Find where the given text appears and provide that cell's center as [X, Y] coordinate. 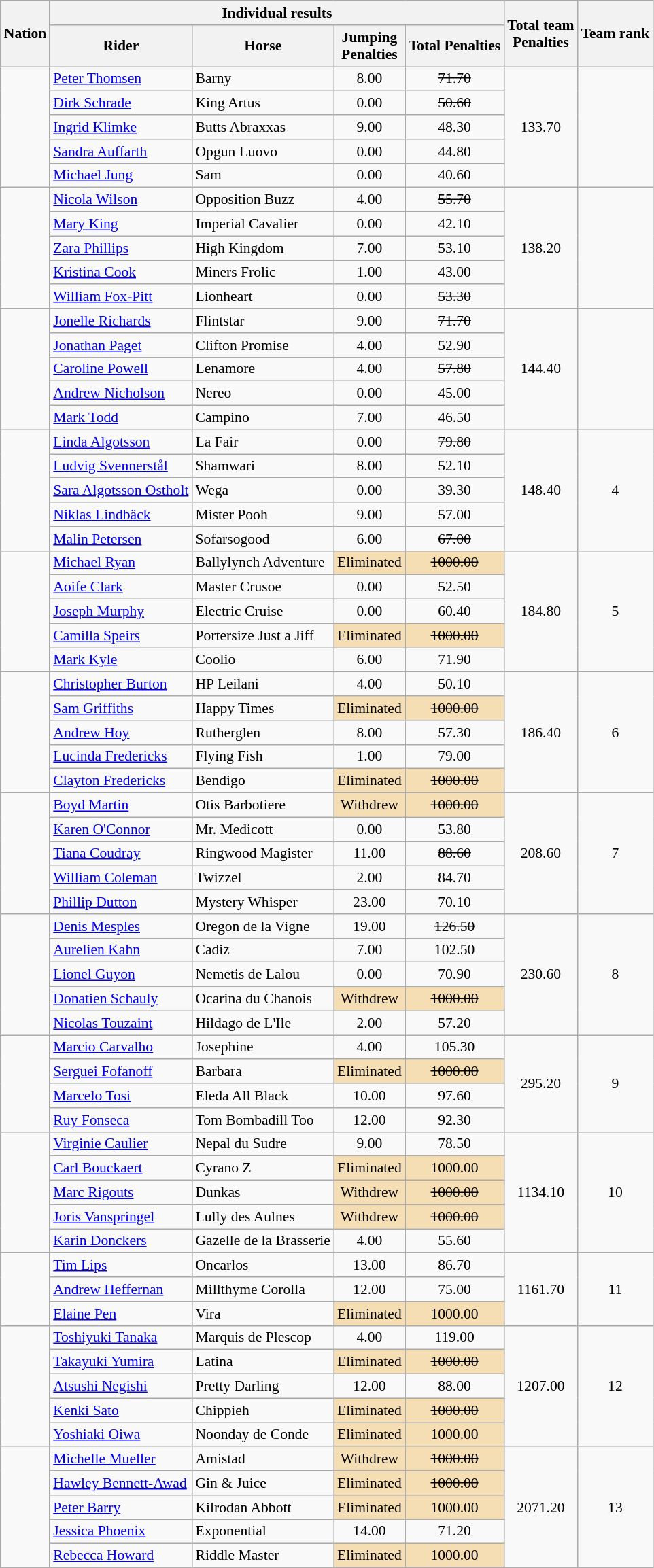
Michael Jung [121, 175]
44.80 [454, 152]
Sam [262, 175]
Andrew Hoy [121, 733]
Nemetis de Lalou [262, 975]
Sara Algotsson Ostholt [121, 491]
Opgun Luovo [262, 152]
8 [616, 975]
Gazelle de la Brasserie [262, 1241]
11.00 [370, 854]
Zara Phillips [121, 248]
11 [616, 1290]
Oregon de la Vigne [262, 926]
Team rank [616, 34]
Master Crusoe [262, 587]
1207.00 [540, 1386]
48.30 [454, 127]
Lionel Guyon [121, 975]
42.10 [454, 224]
79.80 [454, 442]
5 [616, 611]
40.60 [454, 175]
53.80 [454, 829]
Coolio [262, 660]
10 [616, 1192]
Ludvig Svennerstål [121, 466]
Ringwood Magister [262, 854]
Josephine [262, 1047]
Nereo [262, 394]
Jumping Penalties [370, 46]
230.60 [540, 975]
William Fox-Pitt [121, 297]
119.00 [454, 1338]
53.30 [454, 297]
Kristina Cook [121, 273]
Tiana Coudray [121, 854]
Marquis de Plescop [262, 1338]
Mystery Whisper [262, 902]
Linda Algotsson [121, 442]
Dunkas [262, 1193]
186.40 [540, 733]
102.50 [454, 950]
75.00 [454, 1289]
52.90 [454, 345]
Hawley Bennett-Awad [121, 1483]
144.40 [540, 369]
Sofarsogood [262, 539]
Lully des Aulnes [262, 1217]
Malin Petersen [121, 539]
Lenamore [262, 369]
6 [616, 733]
12 [616, 1386]
Atsushi Negishi [121, 1387]
53.10 [454, 248]
Virginie Caulier [121, 1144]
Happy Times [262, 708]
Andrew Heffernan [121, 1289]
Electric Cruise [262, 612]
52.50 [454, 587]
Bendigo [262, 781]
55.70 [454, 200]
23.00 [370, 902]
Kenki Sato [121, 1410]
Campino [262, 418]
Aoife Clark [121, 587]
Pretty Darling [262, 1387]
Lionheart [262, 297]
Cadiz [262, 950]
Aurelien Kahn [121, 950]
126.50 [454, 926]
Opposition Buzz [262, 200]
Karen O'Connor [121, 829]
Nicolas Touzaint [121, 1023]
Flying Fish [262, 756]
Ocarina du Chanois [262, 999]
57.20 [454, 1023]
Gin & Juice [262, 1483]
133.70 [540, 127]
60.40 [454, 612]
High Kingdom [262, 248]
1134.10 [540, 1192]
208.60 [540, 854]
Lucinda Fredericks [121, 756]
Denis Mesples [121, 926]
Wega [262, 491]
50.60 [454, 103]
184.80 [540, 611]
Horse [262, 46]
Camilla Speirs [121, 635]
Ballylynch Adventure [262, 563]
78.50 [454, 1144]
13 [616, 1508]
Christopher Burton [121, 684]
Marcelo Tosi [121, 1096]
105.30 [454, 1047]
Dirk Schrade [121, 103]
71.20 [454, 1531]
Cyrano Z [262, 1168]
Yoshiaki Oiwa [121, 1435]
39.30 [454, 491]
Clifton Promise [262, 345]
Mr. Medicott [262, 829]
46.50 [454, 418]
Total Penalties [454, 46]
Miners Frolic [262, 273]
148.40 [540, 490]
Individual results [277, 13]
2071.20 [540, 1508]
Michael Ryan [121, 563]
Sam Griffiths [121, 708]
43.00 [454, 273]
Imperial Cavalier [262, 224]
9 [616, 1083]
Tim Lips [121, 1266]
88.60 [454, 854]
70.10 [454, 902]
Marc Rigouts [121, 1193]
19.00 [370, 926]
Karin Donckers [121, 1241]
Rider [121, 46]
10.00 [370, 1096]
Takayuki Yumira [121, 1362]
William Coleman [121, 878]
138.20 [540, 248]
Peter Barry [121, 1508]
92.30 [454, 1120]
Carl Bouckaert [121, 1168]
4 [616, 490]
50.10 [454, 684]
86.70 [454, 1266]
Phillip Dutton [121, 902]
Jonelle Richards [121, 321]
Exponential [262, 1531]
Eleda All Black [262, 1096]
Rutherglen [262, 733]
88.00 [454, 1387]
Andrew Nicholson [121, 394]
295.20 [540, 1083]
Marcio Carvalho [121, 1047]
Joris Vanspringel [121, 1217]
Ruy Fonseca [121, 1120]
Butts Abraxxas [262, 127]
La Fair [262, 442]
Oncarlos [262, 1266]
Joseph Murphy [121, 612]
Donatien Schauly [121, 999]
57.80 [454, 369]
Millthyme Corolla [262, 1289]
Vira [262, 1314]
Toshiyuki Tanaka [121, 1338]
Michelle Mueller [121, 1459]
HP Leilani [262, 684]
1161.70 [540, 1290]
Noonday de Conde [262, 1435]
Nicola Wilson [121, 200]
Mister Pooh [262, 515]
57.00 [454, 515]
13.00 [370, 1266]
Chippieh [262, 1410]
71.90 [454, 660]
70.90 [454, 975]
Mark Kyle [121, 660]
Kilrodan Abbott [262, 1508]
52.10 [454, 466]
84.70 [454, 878]
Mark Todd [121, 418]
Otis Barbotiere [262, 805]
Flintstar [262, 321]
Nepal du Sudre [262, 1144]
Peter Thomsen [121, 79]
Shamwari [262, 466]
Ingrid Klimke [121, 127]
Sandra Auffarth [121, 152]
Jessica Phoenix [121, 1531]
55.60 [454, 1241]
Niklas Lindbäck [121, 515]
Jonathan Paget [121, 345]
67.00 [454, 539]
Portersize Just a Jiff [262, 635]
Serguei Fofanoff [121, 1072]
Total teamPenalties [540, 34]
Clayton Fredericks [121, 781]
Barny [262, 79]
King Artus [262, 103]
Tom Bombadill Too [262, 1120]
Latina [262, 1362]
Caroline Powell [121, 369]
Nation [25, 34]
7 [616, 854]
Amistad [262, 1459]
97.60 [454, 1096]
Boyd Martin [121, 805]
Twizzel [262, 878]
Riddle Master [262, 1556]
79.00 [454, 756]
Mary King [121, 224]
45.00 [454, 394]
Hildago de L'Ile [262, 1023]
Elaine Pen [121, 1314]
14.00 [370, 1531]
Barbara [262, 1072]
57.30 [454, 733]
Rebecca Howard [121, 1556]
